Return the (x, y) coordinate for the center point of the cell that contains the specified text.  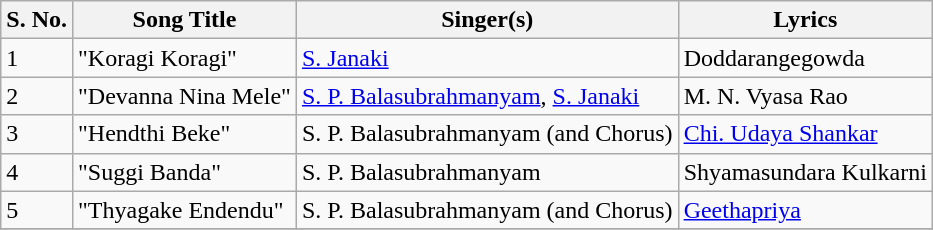
"Thyagake Endendu" (184, 210)
2 (37, 96)
S. P. Balasubrahmanyam (487, 172)
M. N. Vyasa Rao (805, 96)
Singer(s) (487, 20)
4 (37, 172)
"Hendthi Beke" (184, 134)
Lyrics (805, 20)
Shyamasundara Kulkarni (805, 172)
3 (37, 134)
Geethapriya (805, 210)
Chi. Udaya Shankar (805, 134)
S. No. (37, 20)
"Koragi Koragi" (184, 58)
Song Title (184, 20)
1 (37, 58)
S. Janaki (487, 58)
"Suggi Banda" (184, 172)
Doddarangegowda (805, 58)
S. P. Balasubrahmanyam, S. Janaki (487, 96)
5 (37, 210)
"Devanna Nina Mele" (184, 96)
